Detect which cell encompasses the target text, then output its [X, Y] center coordinate. 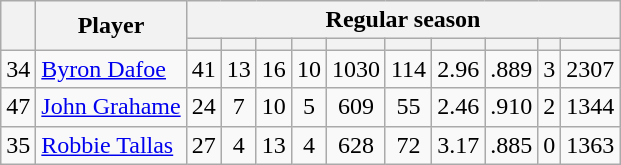
1363 [590, 145]
Player [111, 26]
72 [408, 145]
609 [356, 107]
47 [18, 107]
2.46 [458, 107]
.885 [512, 145]
2 [550, 107]
Robbie Tallas [111, 145]
7 [238, 107]
.910 [512, 107]
.889 [512, 69]
114 [408, 69]
John Grahame [111, 107]
3 [550, 69]
Byron Dafoe [111, 69]
41 [204, 69]
628 [356, 145]
24 [204, 107]
Regular season [403, 20]
16 [274, 69]
1344 [590, 107]
3.17 [458, 145]
27 [204, 145]
0 [550, 145]
5 [308, 107]
1030 [356, 69]
2.96 [458, 69]
35 [18, 145]
2307 [590, 69]
34 [18, 69]
55 [408, 107]
